Provide the [x, y] coordinate of the cell's center where the given text is located.  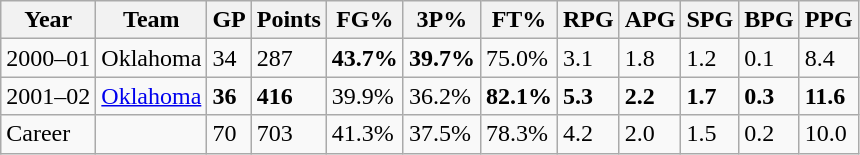
PPG [828, 20]
11.6 [828, 96]
0.2 [769, 134]
41.3% [364, 134]
10.0 [828, 134]
1.8 [650, 58]
1.7 [710, 96]
36.2% [442, 96]
37.5% [442, 134]
FG% [364, 20]
70 [229, 134]
39.9% [364, 96]
78.3% [518, 134]
4.2 [589, 134]
Team [152, 20]
34 [229, 58]
8.4 [828, 58]
287 [288, 58]
3P% [442, 20]
416 [288, 96]
1.2 [710, 58]
43.7% [364, 58]
Points [288, 20]
2.2 [650, 96]
0.1 [769, 58]
Year [48, 20]
0.3 [769, 96]
RPG [589, 20]
703 [288, 134]
5.3 [589, 96]
3.1 [589, 58]
BPG [769, 20]
APG [650, 20]
SPG [710, 20]
82.1% [518, 96]
1.5 [710, 134]
39.7% [442, 58]
2000–01 [48, 58]
FT% [518, 20]
75.0% [518, 58]
Career [48, 134]
GP [229, 20]
36 [229, 96]
2.0 [650, 134]
2001–02 [48, 96]
